Scan for the cell matching the given text and deliver its (X, Y) coordinate at center. 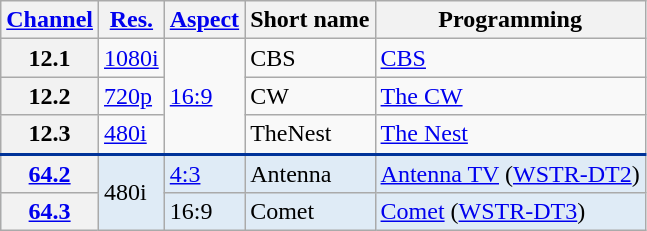
Comet (310, 212)
12.1 (50, 58)
4:3 (204, 174)
The CW (510, 96)
720p (132, 96)
Channel (50, 20)
12.2 (50, 96)
Comet (WSTR-DT3) (510, 212)
TheNest (310, 134)
Res. (132, 20)
CW (310, 96)
Antenna TV (WSTR-DT2) (510, 174)
64.3 (50, 212)
1080i (132, 58)
12.3 (50, 134)
Programming (510, 20)
Aspect (204, 20)
Antenna (310, 174)
Short name (310, 20)
64.2 (50, 174)
The Nest (510, 134)
